Scan for the cell matching the given text and deliver its [X, Y] coordinate at center. 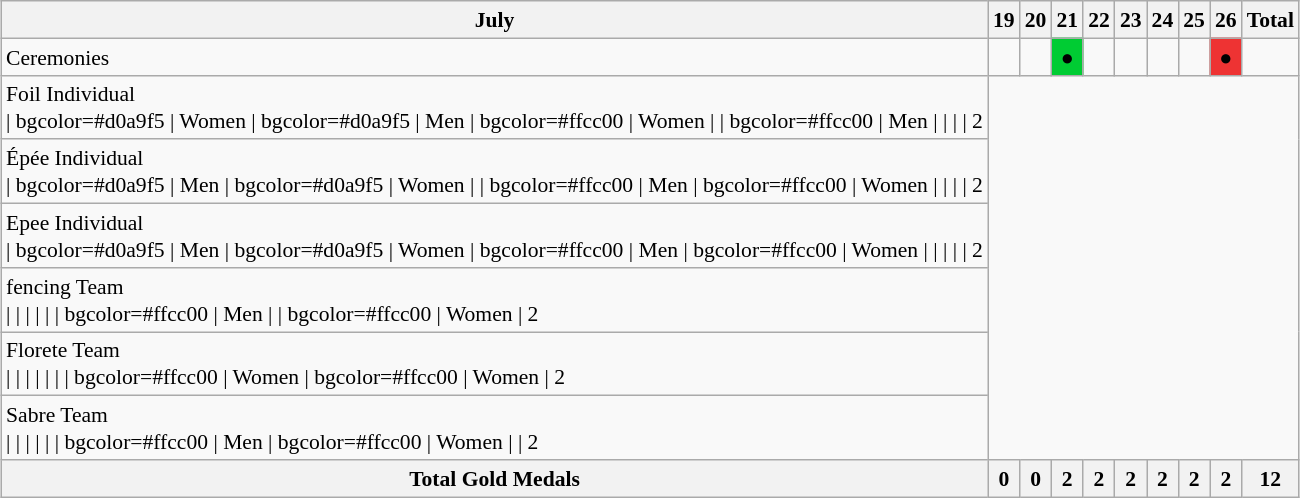
Foil Individual| bgcolor=#d0a9f5 | Women | bgcolor=#d0a9f5 | Men | bgcolor=#ffcc00 | Women | | bgcolor=#ffcc00 | Men | | | | 2 [494, 107]
Ceremonies [494, 56]
26 [1226, 20]
22 [1099, 20]
12 [1270, 478]
Total [1270, 20]
23 [1131, 20]
fencing Team| | | | | | bgcolor=#ffcc00 | Men | | bgcolor=#ffcc00 | Women | 2 [494, 299]
July [494, 20]
Sabre Team| | | | | | bgcolor=#ffcc00 | Men | bgcolor=#ffcc00 | Women | | 2 [494, 428]
Florete Team| | | | | | | bgcolor=#ffcc00 | Women | bgcolor=#ffcc00 | Women | 2 [494, 364]
20 [1036, 20]
Epee Individual| bgcolor=#d0a9f5 | Men | bgcolor=#d0a9f5 | Women | bgcolor=#ffcc00 | Men | bgcolor=#ffcc00 | Women | | | | | 2 [494, 235]
Total Gold Medals [494, 478]
25 [1194, 20]
21 [1067, 20]
24 [1163, 20]
19 [1004, 20]
Épée Individual| bgcolor=#d0a9f5 | Men | bgcolor=#d0a9f5 | Women | | bgcolor=#ffcc00 | Men | bgcolor=#ffcc00 | Women | | | | 2 [494, 171]
